From the cell containing the given text, extract its center point as [x, y] coordinate. 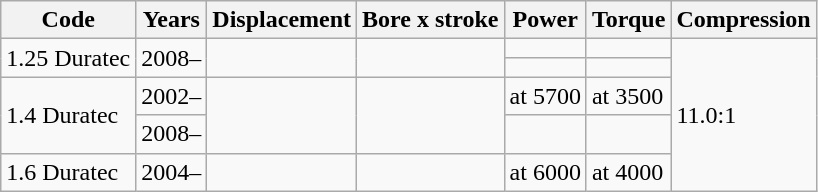
1.25 Duratec [68, 58]
Compression [744, 20]
Power [545, 20]
Torque [628, 20]
Displacement [282, 20]
2004– [172, 172]
at 4000 [628, 172]
at 6000 [545, 172]
1.4 Duratec [68, 115]
at 3500 [628, 96]
1.6 Duratec [68, 172]
11.0:1 [744, 115]
at 5700 [545, 96]
Code [68, 20]
2002– [172, 96]
Years [172, 20]
Bore x stroke [430, 20]
